Pinpoint the cell where the given text exists, returning its (x, y) midpoint coordinate. 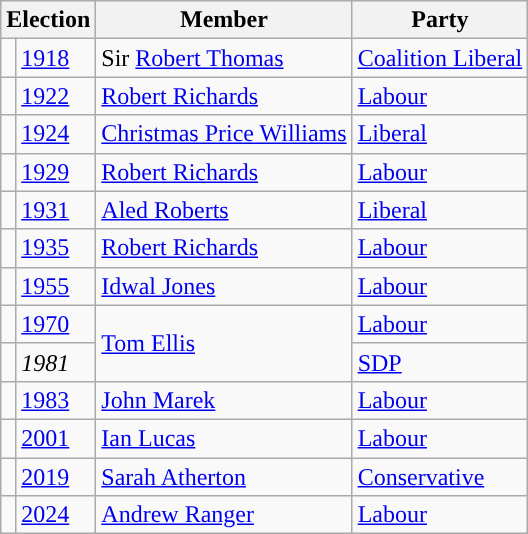
Party (440, 20)
Tom Ellis (224, 343)
Conservative (440, 477)
1981 (56, 362)
2024 (56, 515)
1983 (56, 400)
Christmas Price Williams (224, 134)
2019 (56, 477)
2001 (56, 438)
Sarah Atherton (224, 477)
1918 (56, 58)
John Marek (224, 400)
Andrew Ranger (224, 515)
Idwal Jones (224, 286)
Election (48, 20)
1931 (56, 210)
1935 (56, 248)
Coalition Liberal (440, 58)
Ian Lucas (224, 438)
Aled Roberts (224, 210)
Member (224, 20)
1924 (56, 134)
Sir Robert Thomas (224, 58)
1929 (56, 172)
SDP (440, 362)
1970 (56, 324)
1922 (56, 96)
1955 (56, 286)
